Search for the cell housing the specified text and yield its [x, y] center coordinate. 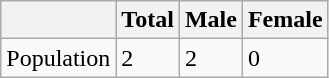
Population [58, 58]
Male [210, 20]
Total [148, 20]
0 [285, 58]
Female [285, 20]
